Detect which cell encompasses the target text, then output its [x, y] center coordinate. 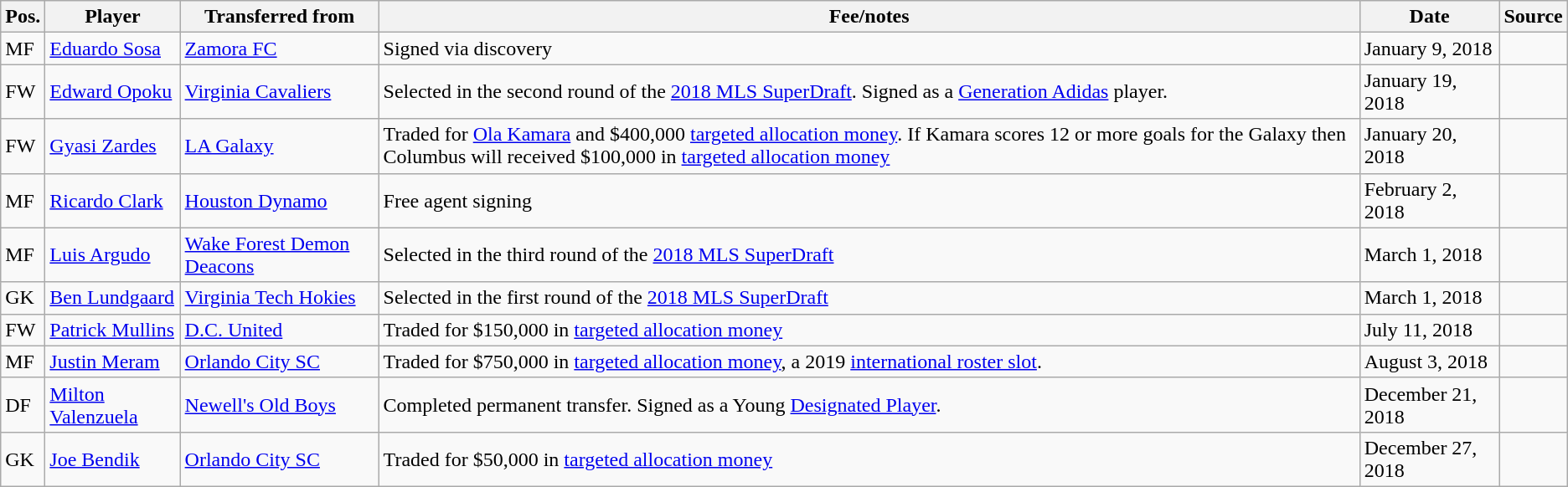
D.C. United [280, 330]
Milton Valenzuela [112, 405]
Pos. [23, 17]
Selected in the first round of the 2018 MLS SuperDraft [869, 298]
Completed permanent transfer. Signed as a Young Designated Player. [869, 405]
Justin Meram [112, 361]
February 2, 2018 [1429, 201]
Wake Forest Demon Deacons [280, 254]
DF [23, 405]
Zamora FC [280, 49]
LA Galaxy [280, 146]
Selected in the second round of the 2018 MLS SuperDraft. Signed as a Generation Adidas player. [869, 92]
Gyasi Zardes [112, 146]
Virginia Tech Hokies [280, 298]
January 9, 2018 [1429, 49]
August 3, 2018 [1429, 361]
Newell's Old Boys [280, 405]
Traded for $750,000 in targeted allocation money, a 2019 international roster slot. [869, 361]
Signed via discovery [869, 49]
Source [1533, 17]
Virginia Cavaliers [280, 92]
Traded for $150,000 in targeted allocation money [869, 330]
Edward Opoku [112, 92]
Free agent signing [869, 201]
Ricardo Clark [112, 201]
December 21, 2018 [1429, 405]
Houston Dynamo [280, 201]
Player [112, 17]
Traded for $50,000 in targeted allocation money [869, 459]
Joe Bendik [112, 459]
Luis Argudo [112, 254]
January 19, 2018 [1429, 92]
Fee/notes [869, 17]
Transferred from [280, 17]
Date [1429, 17]
Eduardo Sosa [112, 49]
December 27, 2018 [1429, 459]
January 20, 2018 [1429, 146]
Selected in the third round of the 2018 MLS SuperDraft [869, 254]
July 11, 2018 [1429, 330]
Ben Lundgaard [112, 298]
Patrick Mullins [112, 330]
